Extract the (x, y) coordinate from the center of the cell holding the provided text.  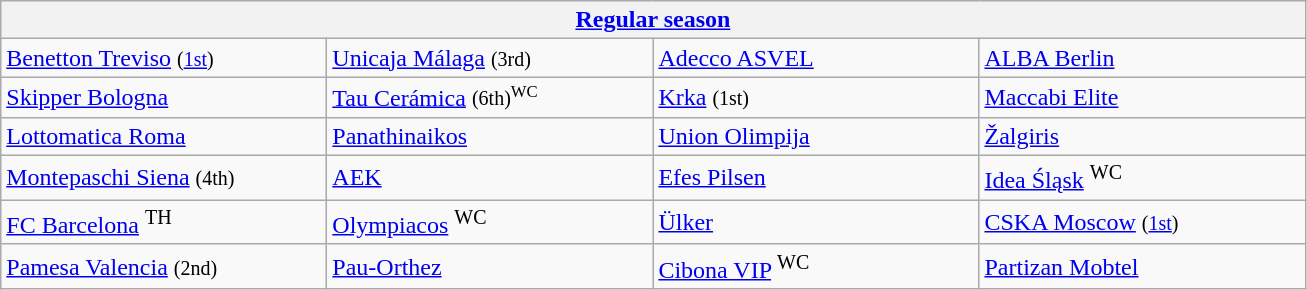
Olympiacos WC (490, 222)
Ülker (816, 222)
Krka (1st) (816, 97)
Idea Śląsk WC (1142, 178)
Žalgiris (1142, 136)
AEK (490, 178)
Union Olimpija (816, 136)
Tau Cerámica (6th)WC (490, 97)
Efes Pilsen (816, 178)
Unicaja Málaga (3rd) (490, 58)
Regular season (653, 20)
Skipper Bologna (164, 97)
Benetton Treviso (1st) (164, 58)
Maccabi Elite (1142, 97)
Pamesa Valencia (2nd) (164, 266)
Montepaschi Siena (4th) (164, 178)
Panathinaikos (490, 136)
Partizan Mobtel (1142, 266)
Pau-Orthez (490, 266)
ALBA Berlin (1142, 58)
Cibona VIP WC (816, 266)
Lottomatica Roma (164, 136)
Adecco ASVEL (816, 58)
FC Barcelona TH (164, 222)
CSKA Moscow (1st) (1142, 222)
